Extract the [x, y] coordinate from the center of the cell holding the provided text.  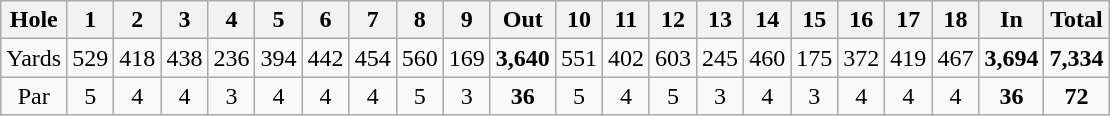
13 [720, 20]
3,694 [1012, 58]
551 [578, 58]
442 [326, 58]
1 [90, 20]
236 [232, 58]
Out [522, 20]
402 [626, 58]
372 [862, 58]
17 [908, 20]
245 [720, 58]
175 [814, 58]
169 [466, 58]
6 [326, 20]
419 [908, 58]
Hole [34, 20]
14 [768, 20]
529 [90, 58]
460 [768, 58]
454 [372, 58]
467 [956, 58]
7,334 [1076, 58]
12 [672, 20]
7 [372, 20]
Yards [34, 58]
16 [862, 20]
18 [956, 20]
418 [138, 58]
438 [184, 58]
In [1012, 20]
2 [138, 20]
394 [278, 58]
560 [420, 58]
10 [578, 20]
8 [420, 20]
Total [1076, 20]
15 [814, 20]
72 [1076, 96]
11 [626, 20]
603 [672, 58]
9 [466, 20]
Par [34, 96]
3,640 [522, 58]
